Return [X, Y] of the center of cell containing provided text 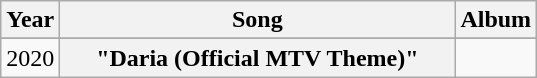
2020 [30, 58]
Year [30, 20]
"Daria (Official MTV Theme)" [258, 58]
Song [258, 20]
Album [496, 20]
